Detect which cell encompasses the target text, then output its [x, y] center coordinate. 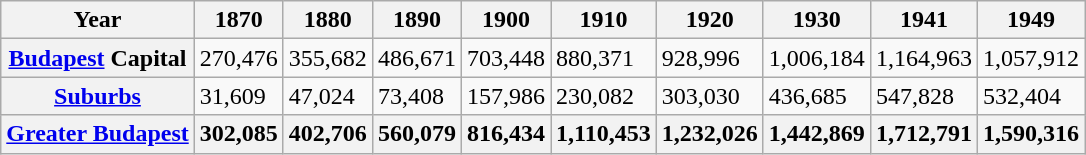
355,682 [328, 58]
486,671 [416, 58]
Suburbs [98, 96]
31,609 [238, 96]
1900 [506, 20]
1,442,869 [816, 134]
547,828 [924, 96]
880,371 [603, 58]
816,434 [506, 134]
1,057,912 [1030, 58]
1949 [1030, 20]
47,024 [328, 96]
303,030 [710, 96]
1920 [710, 20]
73,408 [416, 96]
Greater Budapest [98, 134]
1910 [603, 20]
157,986 [506, 96]
230,082 [603, 96]
Budapest Capital [98, 58]
402,706 [328, 134]
270,476 [238, 58]
Year [98, 20]
1,712,791 [924, 134]
1,590,316 [1030, 134]
560,079 [416, 134]
1941 [924, 20]
1890 [416, 20]
302,085 [238, 134]
1,006,184 [816, 58]
532,404 [1030, 96]
1930 [816, 20]
436,685 [816, 96]
703,448 [506, 58]
1,164,963 [924, 58]
1870 [238, 20]
1880 [328, 20]
928,996 [710, 58]
1,110,453 [603, 134]
1,232,026 [710, 134]
